Search for the cell housing the specified text and yield its (X, Y) center coordinate. 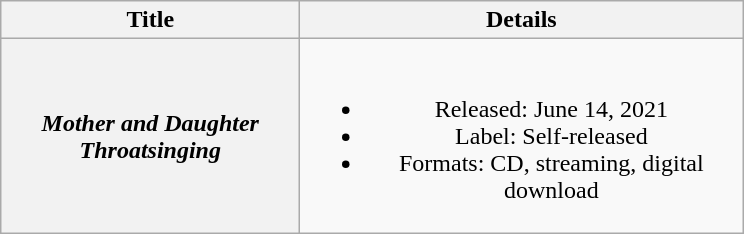
Released: June 14, 2021Label: Self-releasedFormats: CD, streaming, digital download (522, 136)
Title (150, 20)
Details (522, 20)
Mother and Daughter Throatsinging (150, 136)
